Provide the (X, Y) coordinate of the cell's center where the given text is located.  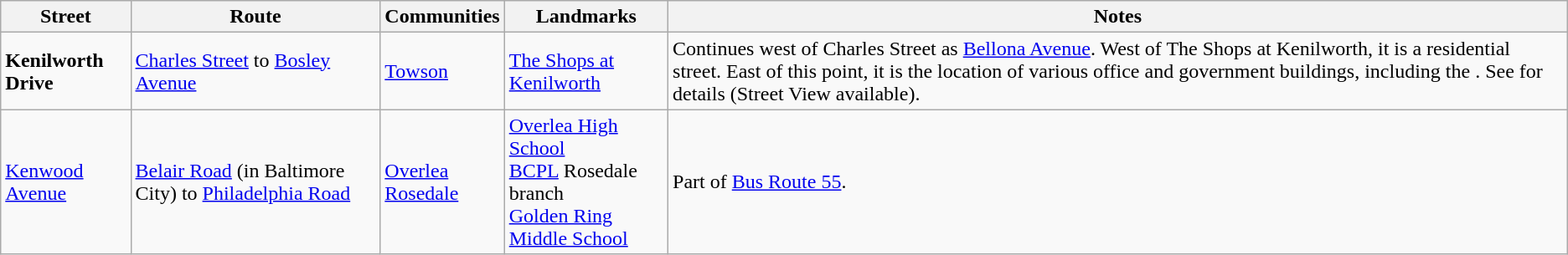
Belair Road (in Baltimore City) to Philadelphia Road (255, 182)
The Shops at Kenilworth (586, 71)
Notes (1118, 17)
Part of Bus Route 55. (1118, 182)
Charles Street to Bosley Avenue (255, 71)
Overlea High SchoolBCPL Rosedale branchGolden Ring Middle School (586, 182)
Street (65, 17)
Kenwood Avenue (65, 182)
Kenilworth Drive (65, 71)
Towson (442, 71)
Communities (442, 17)
Landmarks (586, 17)
OverleaRosedale (442, 182)
Route (255, 17)
